From the cell containing the given text, extract its center point as [X, Y] coordinate. 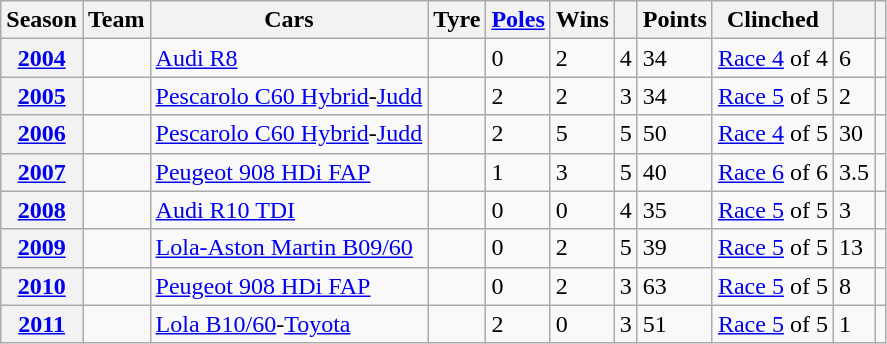
2011 [42, 324]
Race 6 of 6 [772, 172]
Team [116, 20]
Points [674, 20]
8 [854, 286]
Cars [289, 20]
2006 [42, 134]
Race 4 of 5 [772, 134]
51 [674, 324]
39 [674, 248]
Poles [518, 20]
Clinched [772, 20]
50 [674, 134]
Lola B10/60-Toyota [289, 324]
Race 4 of 4 [772, 58]
Wins [582, 20]
13 [854, 248]
Lola-Aston Martin B09/60 [289, 248]
2010 [42, 286]
2008 [42, 210]
Season [42, 20]
6 [854, 58]
30 [854, 134]
Audi R8 [289, 58]
2009 [42, 248]
63 [674, 286]
2004 [42, 58]
2005 [42, 96]
35 [674, 210]
Audi R10 TDI [289, 210]
Tyre [457, 20]
2007 [42, 172]
3.5 [854, 172]
40 [674, 172]
